Provide the [x, y] coordinate of the cell's center where the given text is located.  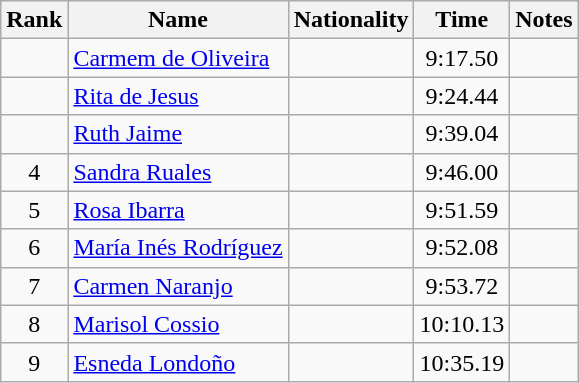
9:24.44 [462, 96]
Notes [544, 20]
Carmen Naranjo [178, 286]
5 [34, 210]
7 [34, 286]
Nationality [351, 20]
María Inés Rodríguez [178, 248]
Marisol Cossio [178, 324]
8 [34, 324]
Rank [34, 20]
10:35.19 [462, 362]
Name [178, 20]
9:39.04 [462, 134]
9:17.50 [462, 58]
9:51.59 [462, 210]
Carmem de Oliveira [178, 58]
Ruth Jaime [178, 134]
9:52.08 [462, 248]
9 [34, 362]
Esneda Londoño [178, 362]
Sandra Ruales [178, 172]
6 [34, 248]
10:10.13 [462, 324]
4 [34, 172]
Rita de Jesus [178, 96]
9:46.00 [462, 172]
Time [462, 20]
9:53.72 [462, 286]
Rosa Ibarra [178, 210]
